Determine the [X, Y] coordinate at the center of the cell enclosing the given text.  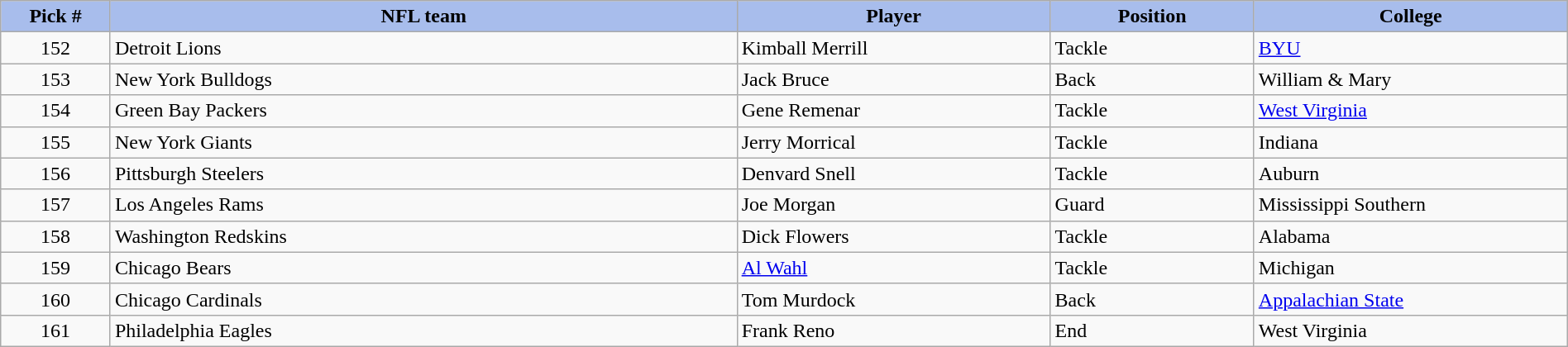
Dick Flowers [893, 236]
Kimball Merrill [893, 48]
155 [56, 142]
Al Wahl [893, 268]
BYU [1411, 48]
Guard [1152, 205]
Los Angeles Rams [423, 205]
New York Bulldogs [423, 79]
NFL team [423, 17]
Indiana [1411, 142]
Gene Remenar [893, 111]
Pick # [56, 17]
Chicago Cardinals [423, 299]
Appalachian State [1411, 299]
Washington Redskins [423, 236]
New York Giants [423, 142]
Green Bay Packers [423, 111]
Philadelphia Eagles [423, 330]
Tom Murdock [893, 299]
Joe Morgan [893, 205]
160 [56, 299]
College [1411, 17]
Auburn [1411, 173]
Position [1152, 17]
Mississippi Southern [1411, 205]
161 [56, 330]
153 [56, 79]
Michigan [1411, 268]
Frank Reno [893, 330]
Jerry Morrical [893, 142]
Denvard Snell [893, 173]
Detroit Lions [423, 48]
Pittsburgh Steelers [423, 173]
Jack Bruce [893, 79]
157 [56, 205]
158 [56, 236]
159 [56, 268]
Chicago Bears [423, 268]
152 [56, 48]
Alabama [1411, 236]
Player [893, 17]
End [1152, 330]
William & Mary [1411, 79]
156 [56, 173]
154 [56, 111]
